Find where the given text appears and provide that cell's center as (X, Y) coordinate. 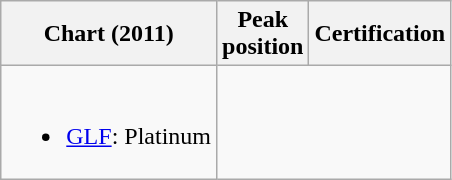
Certification (380, 34)
GLF: Platinum (109, 122)
Chart (2011) (109, 34)
Peakposition (263, 34)
